Pinpoint the cell where the given text exists, returning its (X, Y) midpoint coordinate. 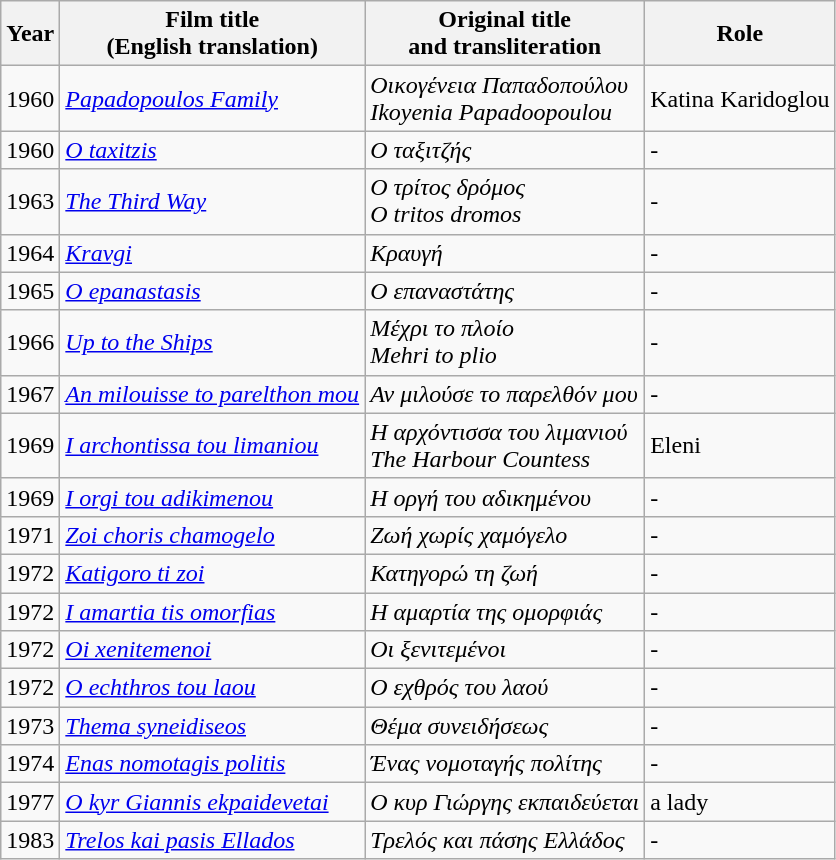
1965 (30, 291)
1963 (30, 202)
Ο εχθρός του λαού (505, 688)
Ο τρίτος δρόμοςO tritos dromos (505, 202)
Μέχρι το πλοίοMehri to plio (505, 342)
1983 (30, 840)
Ο επαναστάτης (505, 291)
a lady (740, 802)
Ο κυρ Γιώργης εκπαιδεύεται (505, 802)
Οι ξενιτεμένοι (505, 650)
1973 (30, 726)
Trelos kai pasis Ellados (212, 840)
Role (740, 34)
Zoi choris chamogelo (212, 535)
Year (30, 34)
1971 (30, 535)
O kyr Giannis ekpaidevetai (212, 802)
Katigoro ti zoi (212, 573)
1966 (30, 342)
I amartia tis omorfias (212, 611)
Oi xenitemenoi (212, 650)
O taxitzis (212, 150)
Up to the Ships (212, 342)
O epanastasis (212, 291)
Ζωή χωρίς χαμόγελο (505, 535)
I orgi tou adikimenou (212, 497)
Αν μιλούσε το παρελθόν μου (505, 394)
Enas nomotagis politis (212, 764)
Papadopoulos Family (212, 98)
Η οργή του αδικημένου (505, 497)
1967 (30, 394)
The Third Way (212, 202)
Η αμαρτία της ομορφιάς (505, 611)
Katina Karidoglou (740, 98)
Original titleand transliteration (505, 34)
Eleni (740, 446)
Τρελός και πάσης Ελλάδος (505, 840)
1964 (30, 253)
Kravgi (212, 253)
An milouisse to parelthon mou (212, 394)
Thema syneidiseos (212, 726)
Ένας νομοταγής πολίτης (505, 764)
Η αρχόντισσα του λιμανιούThe Harbour Countess (505, 446)
Film title(English translation) (212, 34)
Οικογένεια ΠαπαδοπούλουIkoyenia Papadoopoulou (505, 98)
Κραυγή (505, 253)
O echthros tou laou (212, 688)
Ο ταξιτζής (505, 150)
1977 (30, 802)
1974 (30, 764)
Θέμα συνειδήσεως (505, 726)
Κατηγορώ τη ζωή (505, 573)
I archontissa tou limaniou (212, 446)
